Capture the cell that displays the provided text and extract its [x, y] central coordinate. 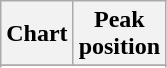
Peakposition [119, 34]
Chart [37, 34]
